Capture the cell that displays the provided text and extract its (X, Y) central coordinate. 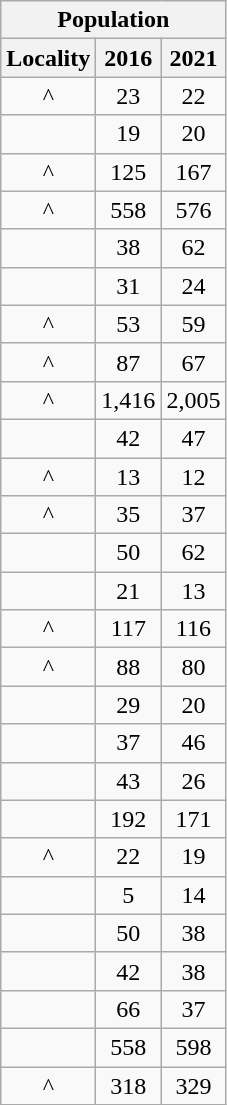
35 (128, 515)
329 (194, 1085)
31 (128, 286)
598 (194, 1047)
23 (128, 96)
88 (128, 667)
Population (114, 20)
53 (128, 324)
67 (194, 362)
46 (194, 743)
576 (194, 210)
318 (128, 1085)
21 (128, 591)
12 (194, 477)
2021 (194, 58)
14 (194, 895)
192 (128, 819)
125 (128, 172)
117 (128, 629)
167 (194, 172)
26 (194, 781)
24 (194, 286)
43 (128, 781)
5 (128, 895)
171 (194, 819)
59 (194, 324)
47 (194, 438)
Locality (48, 58)
2016 (128, 58)
87 (128, 362)
66 (128, 1009)
116 (194, 629)
2,005 (194, 400)
29 (128, 705)
80 (194, 667)
1,416 (128, 400)
